Detect which cell encompasses the target text, then output its [X, Y] center coordinate. 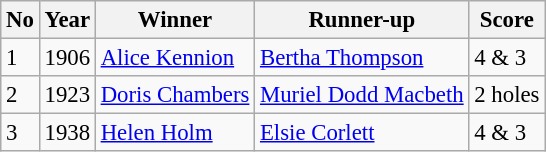
Elsie Corlett [362, 133]
Bertha Thompson [362, 58]
Score [507, 20]
1 [20, 58]
Runner-up [362, 20]
2 [20, 95]
Doris Chambers [174, 95]
1906 [67, 58]
Winner [174, 20]
1938 [67, 133]
No [20, 20]
1923 [67, 95]
Helen Holm [174, 133]
3 [20, 133]
2 holes [507, 95]
Muriel Dodd Macbeth [362, 95]
Alice Kennion [174, 58]
Year [67, 20]
